Output the (x, y) coordinate of the center of the cell containing the given text.  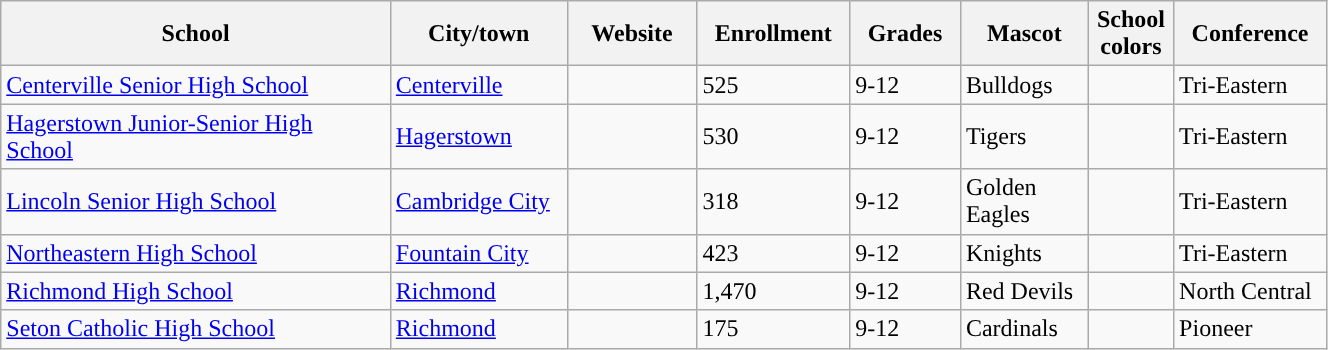
Richmond High School (196, 291)
Mascot (1024, 34)
Conference (1250, 34)
School colors (1130, 34)
Enrollment (774, 34)
Fountain City (478, 253)
Lincoln Senior High School (196, 202)
Golden Eagles (1024, 202)
Red Devils (1024, 291)
175 (774, 329)
Tigers (1024, 136)
Cambridge City (478, 202)
Knights (1024, 253)
318 (774, 202)
Website (632, 34)
Hagerstown (478, 136)
Hagerstown Junior-Senior High School (196, 136)
Grades (906, 34)
City/town (478, 34)
423 (774, 253)
1,470 (774, 291)
530 (774, 136)
525 (774, 85)
Centerville (478, 85)
Bulldogs (1024, 85)
North Central (1250, 291)
Northeastern High School (196, 253)
Seton Catholic High School (196, 329)
Centerville Senior High School (196, 85)
Cardinals (1024, 329)
School (196, 34)
Pioneer (1250, 329)
